Find where the given text appears and provide that cell's center as (X, Y) coordinate. 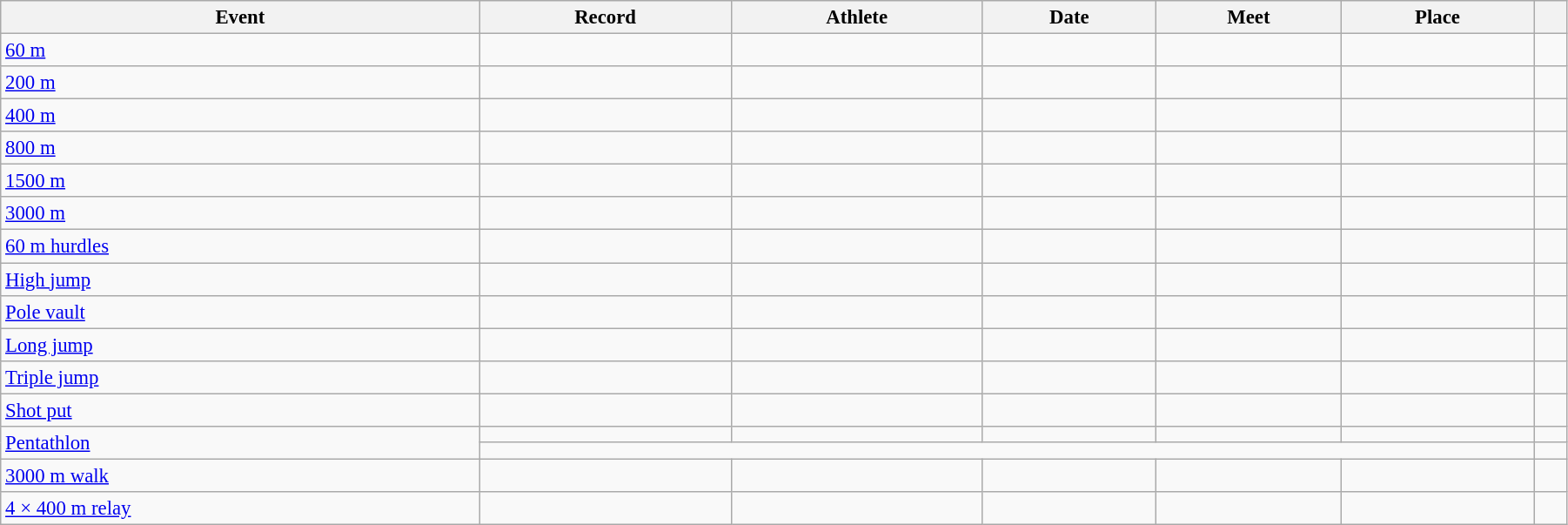
60 m hurdles (240, 246)
800 m (240, 148)
3000 m walk (240, 475)
Shot put (240, 410)
Pole vault (240, 312)
Long jump (240, 345)
Date (1069, 17)
200 m (240, 83)
Triple jump (240, 377)
1500 m (240, 181)
Athlete (856, 17)
Pentathlon (240, 443)
3000 m (240, 213)
Meet (1250, 17)
400 m (240, 116)
Event (240, 17)
High jump (240, 279)
Place (1437, 17)
Record (606, 17)
4 × 400 m relay (240, 508)
60 m (240, 50)
